For the text-containing cell, return its midpoint in (X, Y) coordinate format. 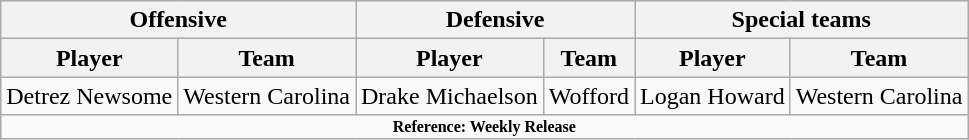
Offensive (178, 20)
Defensive (496, 20)
Detrez Newsome (90, 96)
Drake Michaelson (450, 96)
Reference: Weekly Release (484, 127)
Special teams (800, 20)
Wofford (588, 96)
Logan Howard (712, 96)
